Identify which cell holds the provided text, then report its (X, Y) central coordinate. 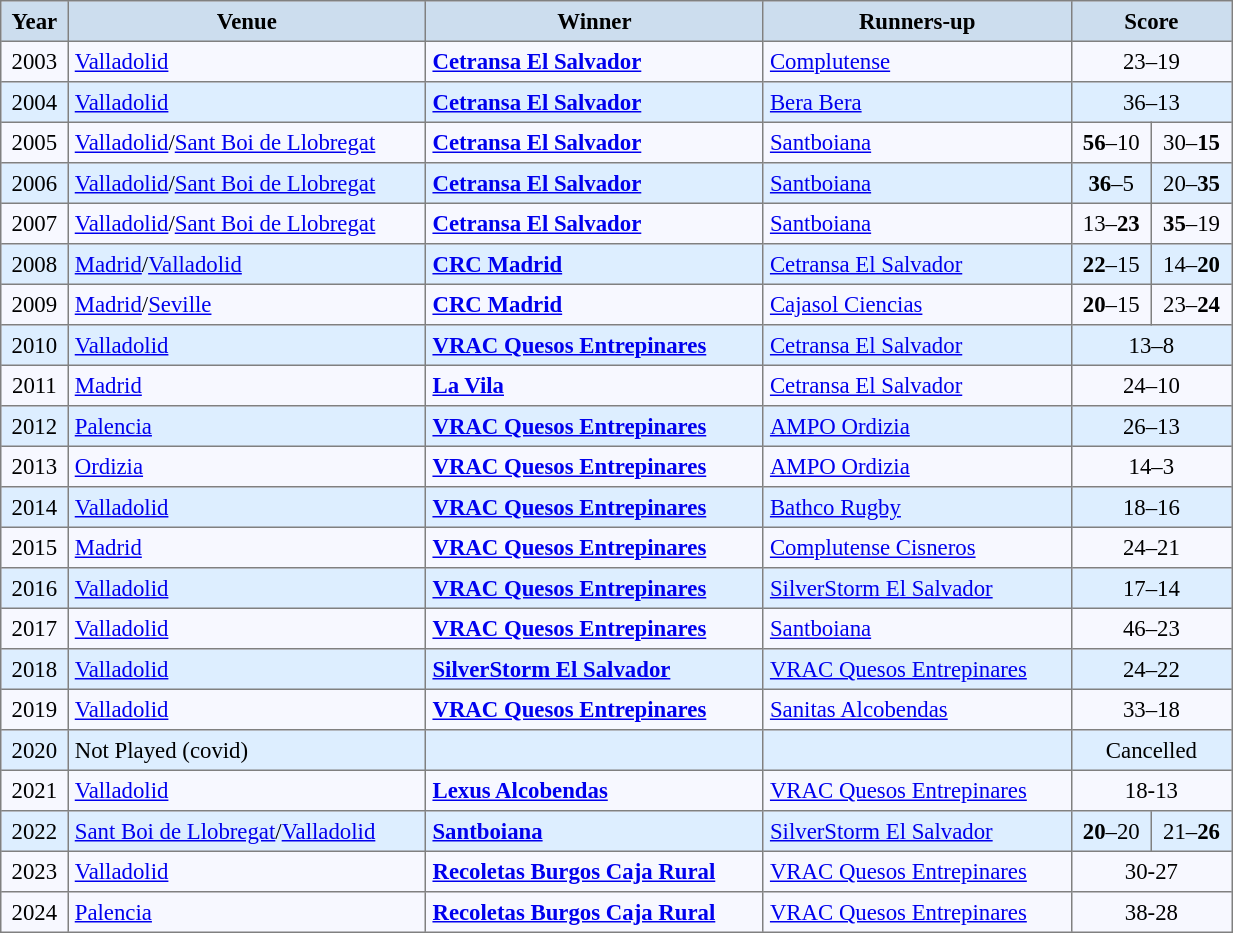
35–19 (1191, 223)
30–15 (1191, 142)
Sanitas Alcobendas (917, 709)
36–13 (1152, 102)
2005 (34, 142)
Score (1152, 21)
24–10 (1152, 385)
2010 (34, 345)
2013 (34, 466)
38-28 (1152, 912)
Runners-up (917, 21)
24–21 (1152, 547)
Complutense Cisneros (917, 547)
2020 (34, 750)
Ordizia (247, 466)
2023 (34, 871)
2022 (34, 831)
Sant Boi de Llobregat/Valladolid (247, 831)
20–35 (1191, 183)
23–24 (1191, 304)
Lexus Alcobendas (594, 790)
La Vila (594, 385)
Not Played (covid) (247, 750)
Winner (594, 21)
30-27 (1152, 871)
2019 (34, 709)
2021 (34, 790)
Cajasol Ciencias (917, 304)
20–15 (1111, 304)
2007 (34, 223)
26–13 (1152, 426)
17–14 (1152, 588)
18-13 (1152, 790)
23–19 (1152, 61)
Bathco Rugby (917, 507)
20–20 (1111, 831)
18–16 (1152, 507)
2016 (34, 588)
46–23 (1152, 628)
Cancelled (1152, 750)
56–10 (1111, 142)
2006 (34, 183)
2012 (34, 426)
2003 (34, 61)
Year (34, 21)
Bera Bera (917, 102)
13–23 (1111, 223)
2014 (34, 507)
Venue (247, 21)
Madrid/Seville (247, 304)
2018 (34, 669)
2008 (34, 264)
2004 (34, 102)
24–22 (1152, 669)
2024 (34, 912)
Complutense (917, 61)
2009 (34, 304)
22–15 (1111, 264)
14–3 (1152, 466)
Madrid/Valladolid (247, 264)
13–8 (1152, 345)
2015 (34, 547)
14–20 (1191, 264)
36–5 (1111, 183)
33–18 (1152, 709)
2011 (34, 385)
21–26 (1191, 831)
2017 (34, 628)
